Pinpoint the cell where the given text exists, returning its (X, Y) midpoint coordinate. 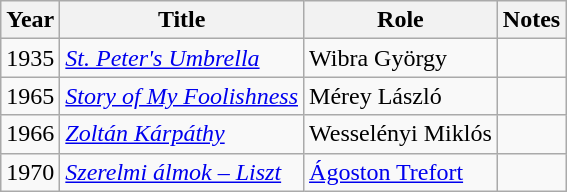
1966 (30, 134)
Wibra György (401, 58)
Story of My Foolishness (182, 96)
1965 (30, 96)
Szerelmi álmok – Liszt (182, 172)
St. Peter's Umbrella (182, 58)
1970 (30, 172)
Wesselényi Miklós (401, 134)
Zoltán Kárpáthy (182, 134)
Role (401, 20)
Year (30, 20)
Mérey László (401, 96)
Notes (531, 20)
Title (182, 20)
1935 (30, 58)
Ágoston Trefort (401, 172)
